For the text-containing cell, return its midpoint in [X, Y] coordinate format. 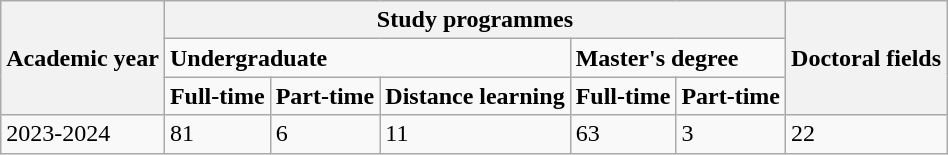
Study programmes [474, 20]
81 [217, 134]
Master's degree [678, 58]
22 [866, 134]
6 [325, 134]
Academic year [83, 58]
Distance learning [475, 96]
Doctoral fields [866, 58]
63 [623, 134]
2023-2024 [83, 134]
3 [731, 134]
Undergraduate [367, 58]
11 [475, 134]
